Pinpoint the cell where the given text exists, returning its [x, y] midpoint coordinate. 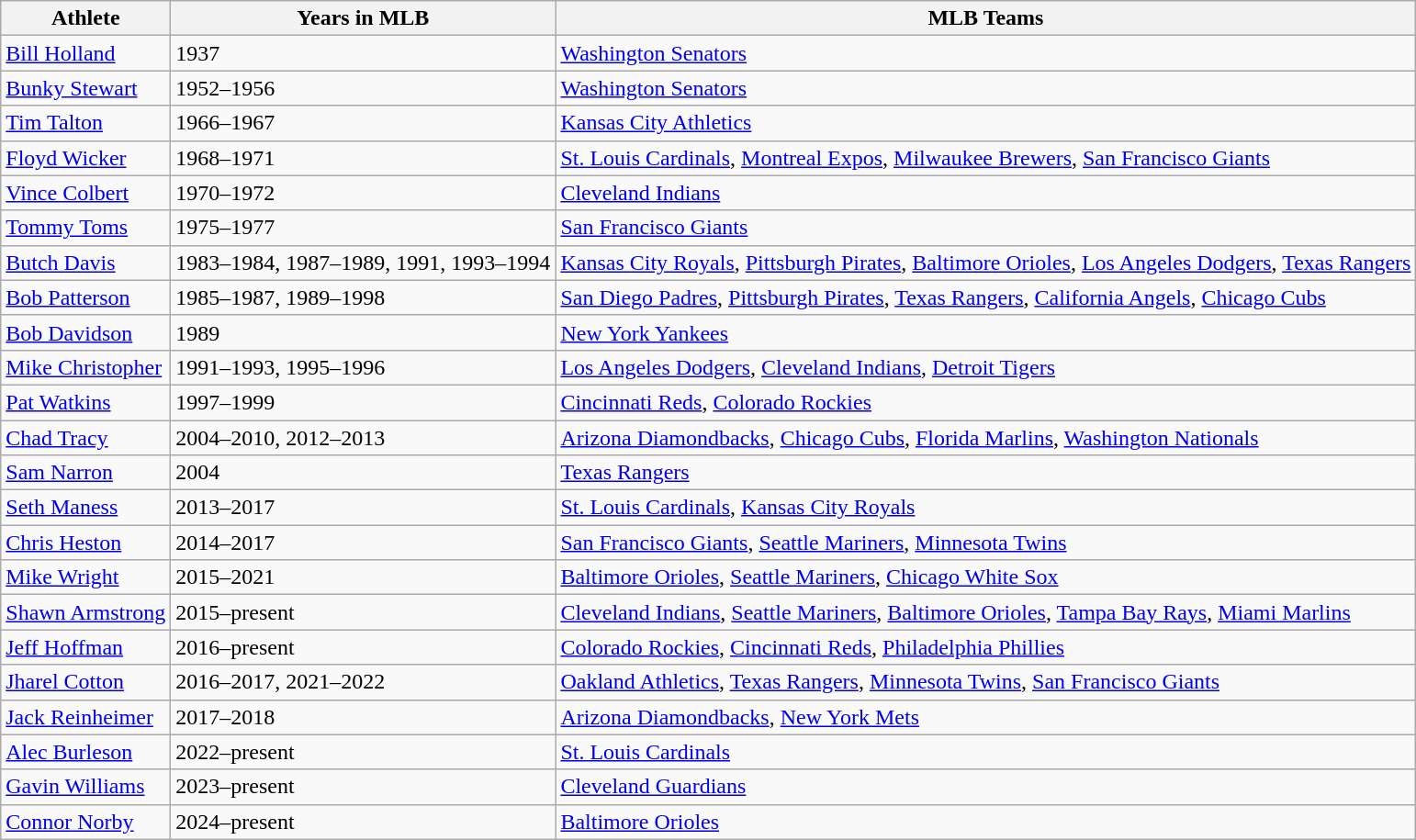
Jeff Hoffman [86, 647]
Years in MLB [364, 18]
Sam Narron [86, 473]
St. Louis Cardinals [986, 752]
Arizona Diamondbacks, New York Mets [986, 717]
1970–1972 [364, 193]
Bunky Stewart [86, 88]
Bill Holland [86, 53]
1985–1987, 1989–1998 [364, 297]
1989 [364, 332]
2017–2018 [364, 717]
Jack Reinheimer [86, 717]
Mike Christopher [86, 367]
1991–1993, 1995–1996 [364, 367]
1937 [364, 53]
MLB Teams [986, 18]
Athlete [86, 18]
Alec Burleson [86, 752]
2013–2017 [364, 508]
2015–2021 [364, 577]
Cleveland Guardians [986, 787]
Texas Rangers [986, 473]
2023–present [364, 787]
1975–1977 [364, 228]
Pat Watkins [86, 402]
Mike Wright [86, 577]
1997–1999 [364, 402]
Tim Talton [86, 123]
Floyd Wicker [86, 158]
2004 [364, 473]
Cincinnati Reds, Colorado Rockies [986, 402]
Butch Davis [86, 263]
Arizona Diamondbacks, Chicago Cubs, Florida Marlins, Washington Nationals [986, 438]
2024–present [364, 822]
2016–2017, 2021–2022 [364, 682]
Gavin Williams [86, 787]
Kansas City Royals, Pittsburgh Pirates, Baltimore Orioles, Los Angeles Dodgers, Texas Rangers [986, 263]
Bob Patterson [86, 297]
2016–present [364, 647]
San Diego Padres, Pittsburgh Pirates, Texas Rangers, California Angels, Chicago Cubs [986, 297]
New York Yankees [986, 332]
St. Louis Cardinals, Montreal Expos, Milwaukee Brewers, San Francisco Giants [986, 158]
San Francisco Giants [986, 228]
San Francisco Giants, Seattle Mariners, Minnesota Twins [986, 543]
2022–present [364, 752]
Oakland Athletics, Texas Rangers, Minnesota Twins, San Francisco Giants [986, 682]
Connor Norby [86, 822]
Vince Colbert [86, 193]
Baltimore Orioles, Seattle Mariners, Chicago White Sox [986, 577]
Seth Maness [86, 508]
Cleveland Indians, Seattle Mariners, Baltimore Orioles, Tampa Bay Rays, Miami Marlins [986, 612]
Chad Tracy [86, 438]
Shawn Armstrong [86, 612]
2004–2010, 2012–2013 [364, 438]
Baltimore Orioles [986, 822]
Kansas City Athletics [986, 123]
Colorado Rockies, Cincinnati Reds, Philadelphia Phillies [986, 647]
2014–2017 [364, 543]
1983–1984, 1987–1989, 1991, 1993–1994 [364, 263]
1952–1956 [364, 88]
Chris Heston [86, 543]
Bob Davidson [86, 332]
Los Angeles Dodgers, Cleveland Indians, Detroit Tigers [986, 367]
2015–present [364, 612]
St. Louis Cardinals, Kansas City Royals [986, 508]
1966–1967 [364, 123]
Cleveland Indians [986, 193]
Tommy Toms [86, 228]
Jharel Cotton [86, 682]
1968–1971 [364, 158]
